For the text-containing cell, return its midpoint in [x, y] coordinate format. 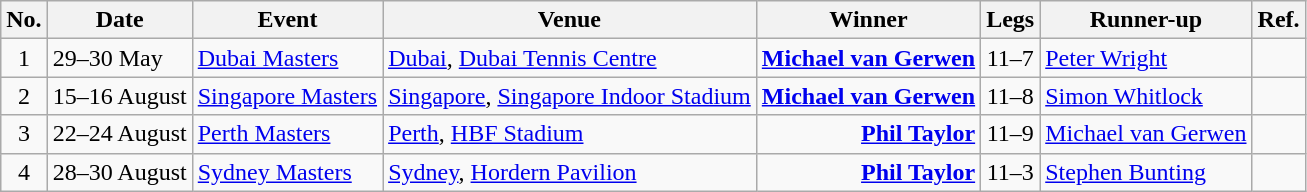
28–30 August [120, 172]
Perth Masters [287, 134]
4 [24, 172]
11–9 [1010, 134]
11–7 [1010, 58]
No. [24, 20]
Simon Whitlock [1146, 96]
Runner-up [1146, 20]
22–24 August [120, 134]
Sydney Masters [287, 172]
29–30 May [120, 58]
Stephen Bunting [1146, 172]
Legs [1010, 20]
Dubai Masters [287, 58]
11–8 [1010, 96]
Singapore, Singapore Indoor Stadium [570, 96]
Dubai, Dubai Tennis Centre [570, 58]
3 [24, 134]
Sydney, Hordern Pavilion [570, 172]
11–3 [1010, 172]
Ref. [1278, 20]
Event [287, 20]
Venue [570, 20]
Winner [868, 20]
Date [120, 20]
1 [24, 58]
Peter Wright [1146, 58]
15–16 August [120, 96]
2 [24, 96]
Perth, HBF Stadium [570, 134]
Singapore Masters [287, 96]
